Output the [x, y] coordinate of the center of the cell containing the given text.  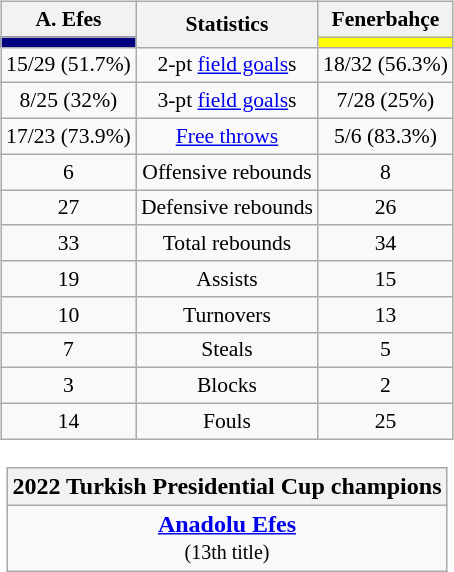
15 [386, 279]
Free throws [227, 136]
Anadolu Efes(13th title) [227, 538]
33 [68, 243]
10 [68, 314]
8/25 (32%) [68, 101]
18/32 (56.3%) [386, 65]
Steals [227, 350]
2-pt field goalss [227, 65]
Blocks [227, 386]
6 [68, 172]
Total rebounds [227, 243]
34 [386, 243]
8 [386, 172]
27 [68, 208]
19 [68, 279]
5/6 (83.3%) [386, 136]
7 [68, 350]
Assists [227, 279]
Statistics [227, 24]
2 [386, 386]
3 [68, 386]
Fenerbahçe [386, 19]
13 [386, 314]
17/23 (73.9%) [68, 136]
Defensive rebounds [227, 208]
5 [386, 350]
14 [68, 421]
Turnovers [227, 314]
15/29 (51.7%) [68, 65]
2022 Turkish Presidential Cup champions [227, 486]
7/28 (25%) [386, 101]
Offensive rebounds [227, 172]
26 [386, 208]
A. Efes [68, 19]
Fouls [227, 421]
25 [386, 421]
3-pt field goalss [227, 101]
